For the text-containing cell, return its midpoint in [X, Y] coordinate format. 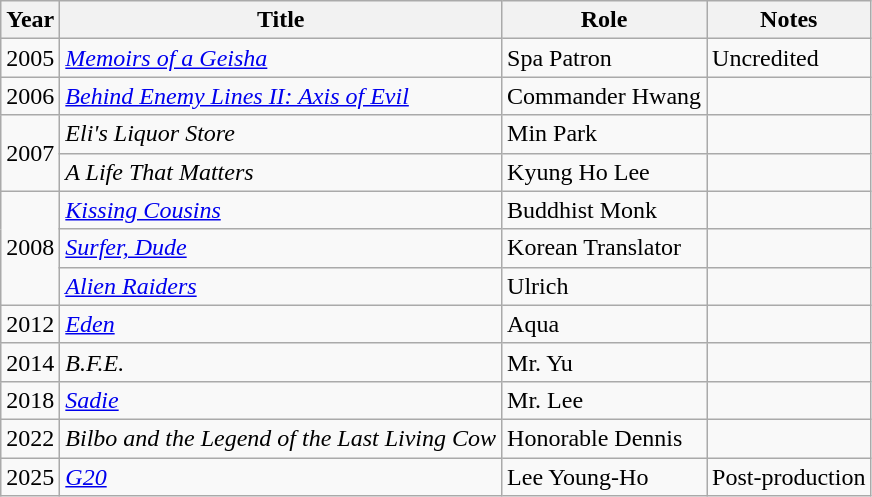
Post-production [789, 477]
A Life That Matters [281, 172]
Korean Translator [604, 248]
G20 [281, 477]
Alien Raiders [281, 286]
2007 [30, 153]
Kissing Cousins [281, 210]
Role [604, 20]
Sadie [281, 400]
Year [30, 20]
Kyung Ho Lee [604, 172]
Uncredited [789, 58]
Title [281, 20]
Lee Young-Ho [604, 477]
Bilbo and the Legend of the Last Living Cow [281, 438]
Aqua [604, 324]
2025 [30, 477]
Memoirs of a Geisha [281, 58]
Mr. Yu [604, 362]
Surfer, Dude [281, 248]
Min Park [604, 134]
2014 [30, 362]
2005 [30, 58]
Notes [789, 20]
Mr. Lee [604, 400]
Ulrich [604, 286]
B.F.E. [281, 362]
2006 [30, 96]
2008 [30, 248]
Eden [281, 324]
Honorable Dennis [604, 438]
2022 [30, 438]
2018 [30, 400]
Buddhist Monk [604, 210]
Behind Enemy Lines II: Axis of Evil [281, 96]
Commander Hwang [604, 96]
Spa Patron [604, 58]
Eli's Liquor Store [281, 134]
2012 [30, 324]
